Provide the [x, y] coordinate of the cell's center where the given text is located.  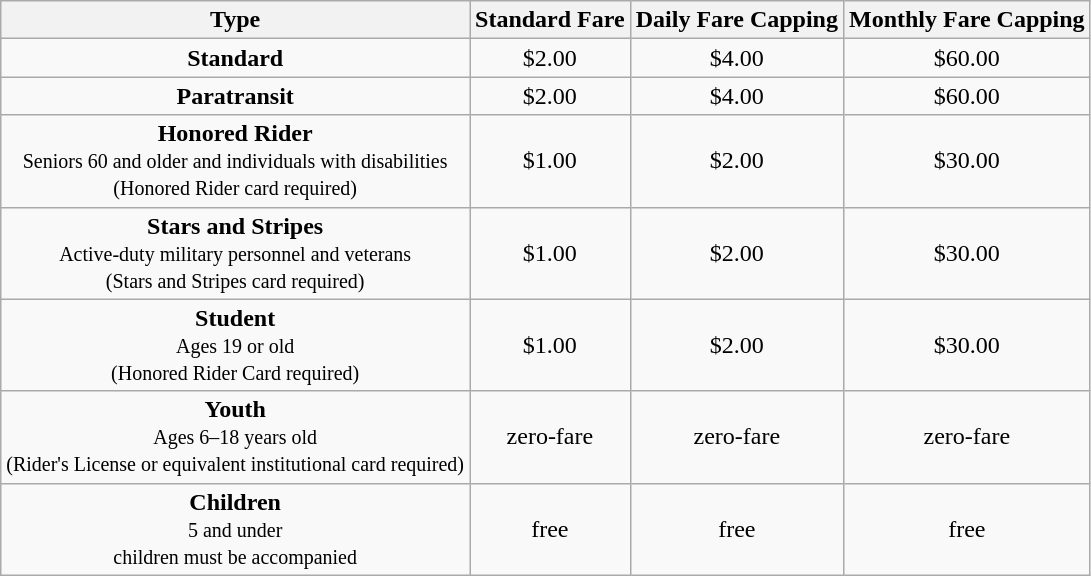
Standard [236, 58]
YouthAges 6–18 years old(Rider's License or equivalent institutional card required) [236, 437]
Daily Fare Capping [736, 20]
Stars and StripesActive-duty military personnel and veterans (Stars and Stripes card required) [236, 253]
Paratransit [236, 96]
Honored RiderSeniors 60 and older and individuals with disabilities (Honored Rider card required) [236, 161]
Children5 and underchildren must be accompanied [236, 529]
Standard Fare [550, 20]
Monthly Fare Capping [966, 20]
Type [236, 20]
StudentAges 19 or old (Honored Rider Card required) [236, 345]
